Capture the cell that displays the provided text and extract its (x, y) central coordinate. 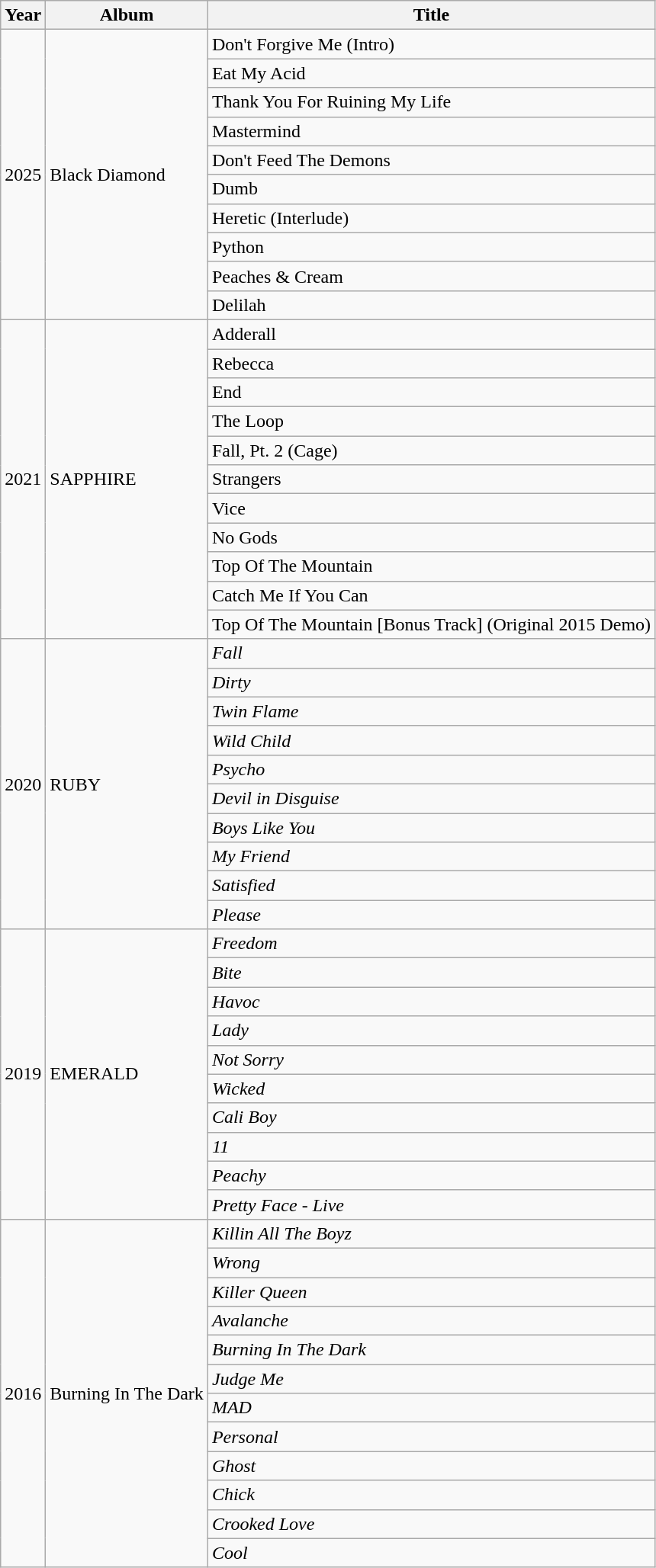
Killin All The Boyz (431, 1233)
2025 (23, 175)
11 (431, 1146)
2020 (23, 784)
Twin Flame (431, 711)
Judge Me (431, 1379)
Strangers (431, 479)
Wicked (431, 1089)
Delilah (431, 305)
2021 (23, 479)
Heretic (Interlude) (431, 218)
Killer Queen (431, 1292)
Not Sorry (431, 1060)
The Loop (431, 422)
Peaches & Cream (431, 276)
Black Diamond (127, 175)
SAPPHIRE (127, 479)
2016 (23, 1393)
MAD (431, 1408)
Dirty (431, 682)
Top Of The Mountain (431, 566)
Mastermind (431, 131)
Psycho (431, 769)
Peachy (431, 1175)
Fall (431, 653)
Catch Me If You Can (431, 595)
Lady (431, 1031)
Avalanche (431, 1321)
Cali Boy (431, 1117)
Eat My Acid (431, 73)
Rebecca (431, 364)
Python (431, 247)
Freedom (431, 944)
Ghost (431, 1466)
Boys Like You (431, 827)
Wrong (431, 1262)
Bite (431, 973)
Personal (431, 1437)
Cool (431, 1553)
End (431, 393)
My Friend (431, 857)
Pretty Face - Live (431, 1204)
Devil in Disguise (431, 798)
Crooked Love (431, 1524)
Don't Feed The Demons (431, 160)
Havoc (431, 1002)
No Gods (431, 537)
Please (431, 915)
Wild Child (431, 740)
Top Of The Mountain [Bonus Track] (Original 2015 Demo) (431, 624)
Satisfied (431, 886)
Dumb (431, 189)
Thank You For Ruining My Life (431, 102)
2019 (23, 1075)
Title (431, 15)
Vice (431, 508)
Don't Forgive Me (Intro) (431, 44)
Year (23, 15)
Album (127, 15)
EMERALD (127, 1075)
Adderall (431, 334)
Fall, Pt. 2 (Cage) (431, 451)
RUBY (127, 784)
Chick (431, 1495)
